Pinpoint the cell where the given text exists, returning its [X, Y] midpoint coordinate. 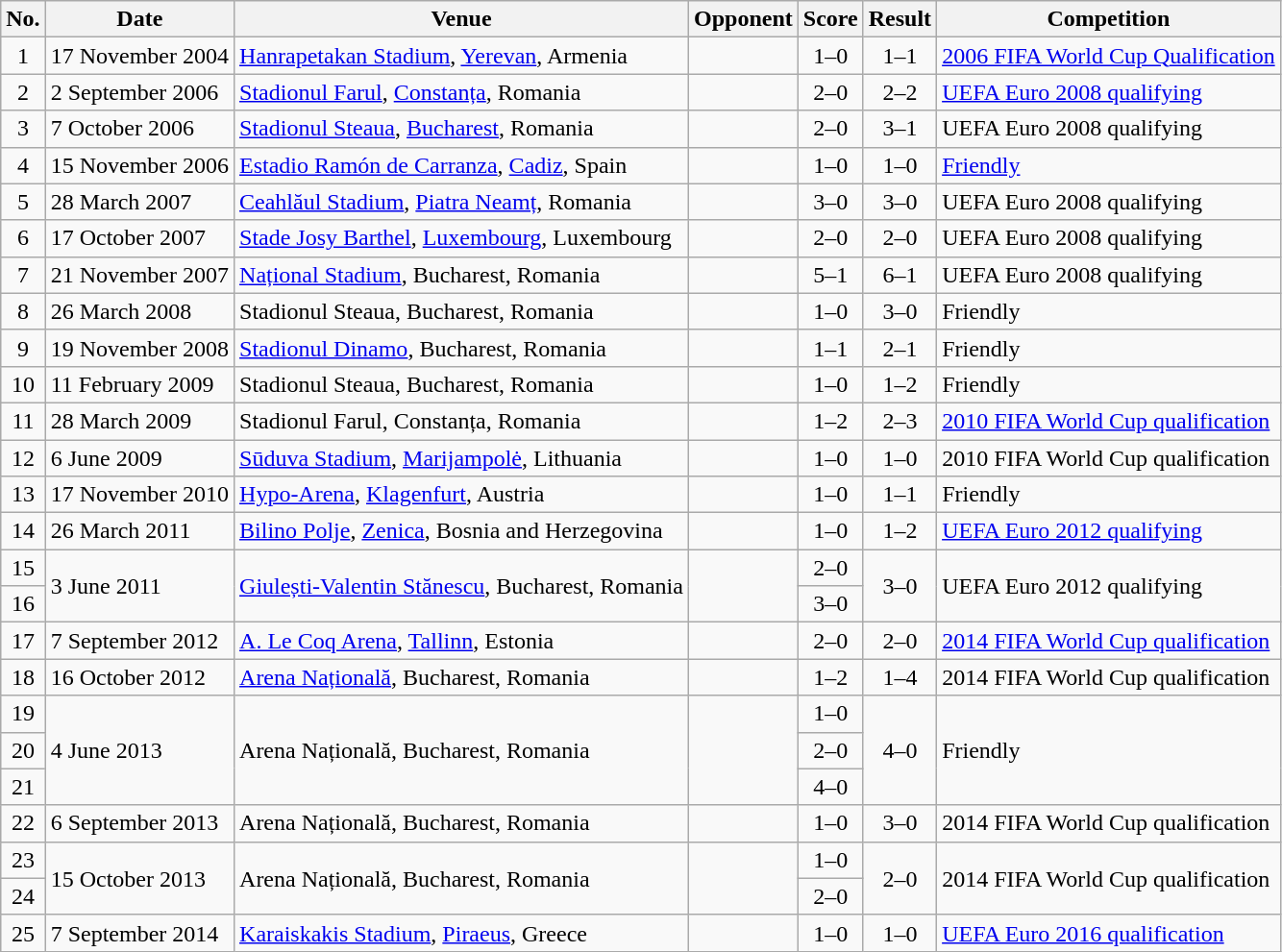
25 [23, 933]
16 [23, 604]
9 [23, 348]
A. Le Coq Arena, Tallinn, Estonia [461, 641]
8 [23, 311]
Competition [1109, 19]
UEFA Euro 2016 qualification [1109, 933]
19 [23, 714]
15 October 2013 [139, 878]
15 November 2006 [139, 165]
6 June 2009 [139, 458]
Giulești-Valentin Stănescu, Bucharest, Romania [461, 586]
7 [23, 275]
16 October 2012 [139, 677]
Venue [461, 19]
Result [900, 19]
7 October 2006 [139, 129]
24 [23, 896]
2 [23, 92]
22 [23, 823]
2–1 [900, 348]
11 February 2009 [139, 384]
26 March 2011 [139, 531]
3 [23, 129]
12 [23, 458]
5 [23, 202]
20 [23, 750]
7 September 2014 [139, 933]
17 November 2004 [139, 56]
2–2 [900, 92]
17 November 2010 [139, 495]
28 March 2007 [139, 202]
Opponent [743, 19]
Score [830, 19]
19 November 2008 [139, 348]
6 September 2013 [139, 823]
28 March 2009 [139, 421]
1–4 [900, 677]
15 [23, 568]
2006 FIFA World Cup Qualification [1109, 56]
Național Stadium, Bucharest, Romania [461, 275]
1 [23, 56]
3 June 2011 [139, 586]
Date [139, 19]
Ceahlăul Stadium, Piatra Neamț, Romania [461, 202]
4 June 2013 [139, 750]
2–3 [900, 421]
3–1 [900, 129]
7 September 2012 [139, 641]
Hypo-Arena, Klagenfurt, Austria [461, 495]
No. [23, 19]
Sūduva Stadium, Marijampolė, Lithuania [461, 458]
17 October 2007 [139, 238]
6 [23, 238]
6–1 [900, 275]
23 [23, 860]
4 [23, 165]
18 [23, 677]
14 [23, 531]
11 [23, 421]
Stade Josy Barthel, Luxembourg, Luxembourg [461, 238]
Hanrapetakan Stadium, Yerevan, Armenia [461, 56]
17 [23, 641]
Karaiskakis Stadium, Piraeus, Greece [461, 933]
Estadio Ramón de Carranza, Cadiz, Spain [461, 165]
Stadionul Dinamo, Bucharest, Romania [461, 348]
26 March 2008 [139, 311]
2 September 2006 [139, 92]
21 [23, 787]
21 November 2007 [139, 275]
13 [23, 495]
5–1 [830, 275]
10 [23, 384]
Bilino Polje, Zenica, Bosnia and Herzegovina [461, 531]
